Provide the [x, y] coordinate of the cell's center where the given text is located.  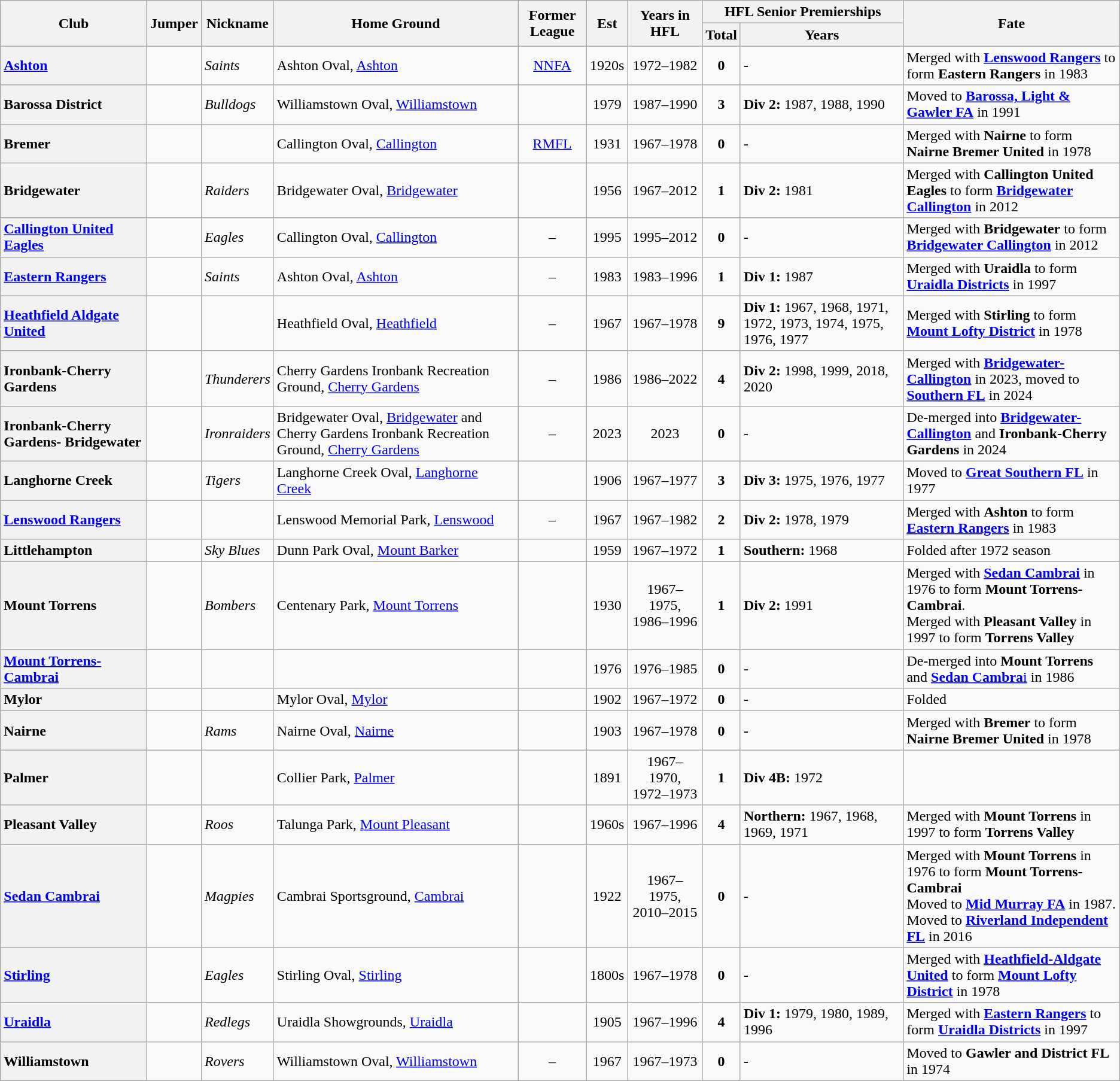
Merged with Bridgewater-Callington in 2023, moved to Southern FL in 2024 [1011, 378]
1995 [607, 237]
Ashton [74, 66]
1995–2012 [665, 237]
Lenswood Memorial Park, Lenswood [395, 520]
Ironbank-Cherry Gardens [74, 378]
Moved to Barossa, Light & Gawler FA in 1991 [1011, 104]
Merged with Nairne to form Nairne Bremer United in 1978 [1011, 144]
Mylor [74, 700]
Heathfield Oval, Heathfield [395, 323]
Merged with Uraidla to form Uraidla Districts in 1997 [1011, 277]
1986–2022 [665, 378]
Est [607, 23]
Fate [1011, 23]
1959 [607, 551]
Div 1: 1987 [821, 277]
1967–1982 [665, 520]
1960s [607, 825]
Merged with Stirling to form Mount Lofty District in 1978 [1011, 323]
Div 2: 1987, 1988, 1990 [821, 104]
Bridgewater Oval, Bridgewater and Cherry Gardens Ironbank Recreation Ground, Cherry Gardens [395, 433]
1891 [607, 778]
Lenswood Rangers [74, 520]
1983–1996 [665, 277]
1922 [607, 895]
Nairne Oval, Nairne [395, 730]
Folded [1011, 700]
Callington United Eagles [74, 237]
Magpies [237, 895]
Nickname [237, 23]
NNFA [553, 66]
Collier Park, Palmer [395, 778]
Ironbank-Cherry Gardens- Bridgewater [74, 433]
Littlehampton [74, 551]
1983 [607, 277]
Uraidla Showgrounds, Uraidla [395, 1022]
Jumper [174, 23]
1800s [607, 975]
1967–1977 [665, 480]
Barossa District [74, 104]
RMFL [553, 144]
Bulldogs [237, 104]
Mylor Oval, Mylor [395, 700]
Thunderers [237, 378]
1967–1975, 1986–1996 [665, 606]
Div 3: 1975, 1976, 1977 [821, 480]
Merged with Sedan Cambrai in 1976 to form Mount Torrens-Cambrai.Merged with Pleasant Valley in 1997 to form Torrens Valley [1011, 606]
De-merged into Mount Torrens and Sedan Cambrai in 1986 [1011, 669]
Uraidla [74, 1022]
De-merged into Bridgewater-Callington and Ironbank-Cherry Gardens in 2024 [1011, 433]
1967–1973 [665, 1061]
Merged with Lenswood Rangers to form Eastern Rangers in 1983 [1011, 66]
1920s [607, 66]
Langhorne Creek Oval, Langhorne Creek [395, 480]
Stirling Oval, Stirling [395, 975]
Merged with Mount Torrens in 1997 to form Torrens Valley [1011, 825]
Dunn Park Oval, Mount Barker [395, 551]
2 [722, 520]
Div 1: 1967, 1968, 1971, 1972, 1973, 1974, 1975, 1976, 1977 [821, 323]
1956 [607, 190]
Pleasant Valley [74, 825]
Nairne [74, 730]
1930 [607, 606]
Div 1: 1979, 1980, 1989, 1996 [821, 1022]
Southern: 1968 [821, 551]
Centenary Park, Mount Torrens [395, 606]
1979 [607, 104]
9 [722, 323]
Ironraiders [237, 433]
Cambrai Sportsground, Cambrai [395, 895]
Moved to Great Southern FL in 1977 [1011, 480]
Bombers [237, 606]
1931 [607, 144]
Merged with Eastern Rangers to form Uraidla Districts in 1997 [1011, 1022]
Rovers [237, 1061]
Raiders [237, 190]
Club [74, 23]
Merged with Bridgewater to form Bridgewater Callington in 2012 [1011, 237]
Div 2: 1991 [821, 606]
Merged with Heathfield-Aldgate United to form Mount Lofty District in 1978 [1011, 975]
Merged with Callington United Eagles to form Bridgewater Callington in 2012 [1011, 190]
Merged with Mount Torrens in 1976 to form Mount Torrens-CambraiMoved to Mid Murray FA in 1987. Moved to Riverland Independent FL in 2016 [1011, 895]
Roos [237, 825]
Mount Torrens-Cambrai [74, 669]
1976 [607, 669]
Tigers [237, 480]
1905 [607, 1022]
Bridgewater [74, 190]
1987–1990 [665, 104]
1967–2012 [665, 190]
Talunga Park, Mount Pleasant [395, 825]
1902 [607, 700]
Northern: 1967, 1968, 1969, 1971 [821, 825]
Div 2: 1978, 1979 [821, 520]
1906 [607, 480]
Merged with Ashton to form Eastern Rangers in 1983 [1011, 520]
Langhorne Creek [74, 480]
Palmer [74, 778]
Redlegs [237, 1022]
1903 [607, 730]
Bridgewater Oval, Bridgewater [395, 190]
Total [722, 35]
Home Ground [395, 23]
Div 2: 1981 [821, 190]
Cherry Gardens Ironbank Recreation Ground, Cherry Gardens [395, 378]
1976–1985 [665, 669]
Eastern Rangers [74, 277]
Bremer [74, 144]
Sedan Cambrai [74, 895]
1972–1982 [665, 66]
Former League [553, 23]
Moved to Gawler and District FL in 1974 [1011, 1061]
Div 2: 1998, 1999, 2018, 2020 [821, 378]
Stirling [74, 975]
Mount Torrens [74, 606]
Div 4B: 1972 [821, 778]
1967–1970, 1972–1973 [665, 778]
Years in HFL [665, 23]
Years [821, 35]
Rams [237, 730]
HFL Senior Premierships [803, 12]
Sky Blues [237, 551]
Merged with Bremer to form Nairne Bremer United in 1978 [1011, 730]
1986 [607, 378]
Folded after 1972 season [1011, 551]
Williamstown [74, 1061]
1967–1975, 2010–2015 [665, 895]
Heathfield Aldgate United [74, 323]
